Output the [x, y] coordinate of the center of the cell containing the given text.  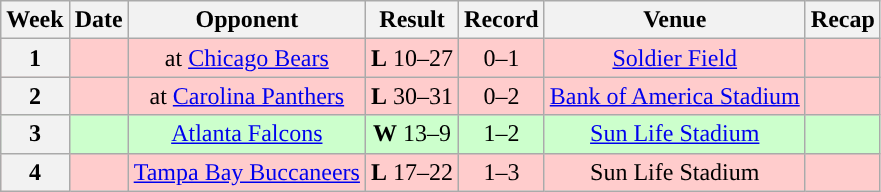
Bank of America Stadium [674, 96]
Record [502, 20]
3 [35, 134]
2 [35, 96]
Opponent [246, 20]
4 [35, 172]
W 13–9 [412, 134]
L 30–31 [412, 96]
Result [412, 20]
Week [35, 20]
Date [98, 20]
L 10–27 [412, 58]
0–2 [502, 96]
1–2 [502, 134]
at Chicago Bears [246, 58]
Tampa Bay Buccaneers [246, 172]
Atlanta Falcons [246, 134]
1–3 [502, 172]
Soldier Field [674, 58]
1 [35, 58]
L 17–22 [412, 172]
Recap [842, 20]
0–1 [502, 58]
at Carolina Panthers [246, 96]
Venue [674, 20]
